Find where the given text appears and provide that cell's center as (X, Y) coordinate. 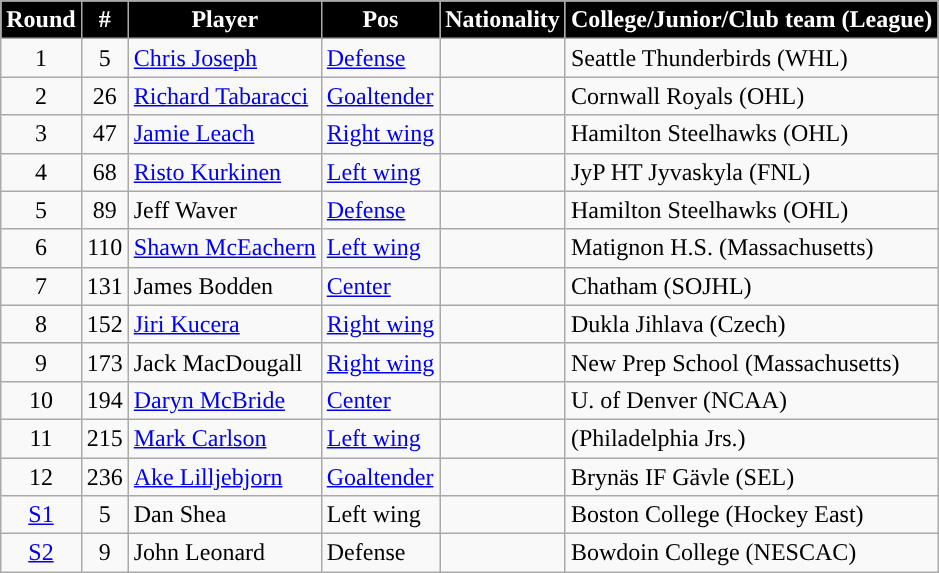
U. of Denver (NCAA) (751, 400)
Round (41, 20)
Jiri Kucera (224, 324)
236 (104, 477)
Daryn McBride (224, 400)
Dan Shea (224, 515)
Ake Lilljebjorn (224, 477)
JyP HT Jyvaskyla (FNL) (751, 172)
12 (41, 477)
Jeff Waver (224, 210)
Bowdoin College (NESCAC) (751, 553)
Jack MacDougall (224, 362)
6 (41, 248)
Boston College (Hockey East) (751, 515)
# (104, 20)
194 (104, 400)
Dukla Jihlava (Czech) (751, 324)
College/Junior/Club team (League) (751, 20)
7 (41, 286)
Chatham (SOJHL) (751, 286)
8 (41, 324)
Shawn McEachern (224, 248)
131 (104, 286)
152 (104, 324)
26 (104, 96)
John Leonard (224, 553)
Player (224, 20)
S2 (41, 553)
Mark Carlson (224, 438)
Cornwall Royals (OHL) (751, 96)
215 (104, 438)
James Bodden (224, 286)
Brynäs IF Gävle (SEL) (751, 477)
2 (41, 96)
173 (104, 362)
Chris Joseph (224, 58)
Richard Tabaracci (224, 96)
(Philadelphia Jrs.) (751, 438)
3 (41, 134)
4 (41, 172)
Pos (380, 20)
68 (104, 172)
Seattle Thunderbirds (WHL) (751, 58)
47 (104, 134)
110 (104, 248)
10 (41, 400)
Risto Kurkinen (224, 172)
89 (104, 210)
Matignon H.S. (Massachusetts) (751, 248)
New Prep School (Massachusetts) (751, 362)
Jamie Leach (224, 134)
11 (41, 438)
S1 (41, 515)
Nationality (503, 20)
1 (41, 58)
